Identify which cell holds the provided text, then report its (X, Y) central coordinate. 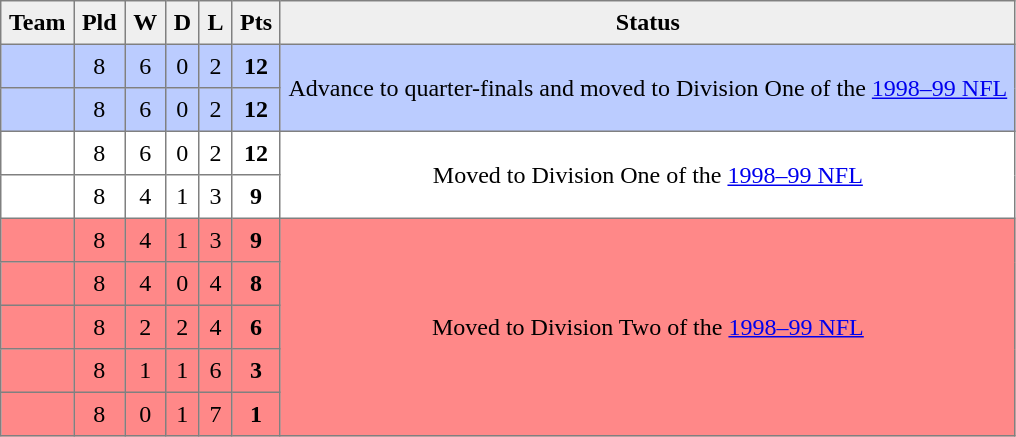
Moved to Division Two of the 1998–99 NFL (648, 327)
Status (648, 23)
Pts (256, 23)
Team (38, 23)
7 (216, 414)
Moved to Division One of the 1998–99 NFL (648, 174)
W (145, 23)
D (182, 23)
L (216, 23)
Pld (100, 23)
Advance to quarter-finals and moved to Division One of the 1998–99 NFL (648, 88)
